Pinpoint the cell where the given text exists, returning its (x, y) midpoint coordinate. 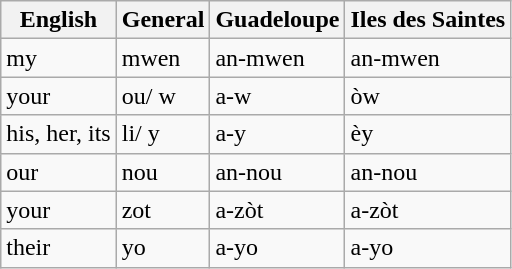
Guadeloupe (278, 20)
their (58, 248)
èy (428, 134)
English (58, 20)
a-w (278, 96)
li/ y (163, 134)
my (58, 58)
yo (163, 248)
his, her, its (58, 134)
mwen (163, 58)
nou (163, 172)
ou/ w (163, 96)
Iles des Saintes (428, 20)
òw (428, 96)
General (163, 20)
zot (163, 210)
our (58, 172)
a-y (278, 134)
